From the cell containing the given text, extract its center point as (X, Y) coordinate. 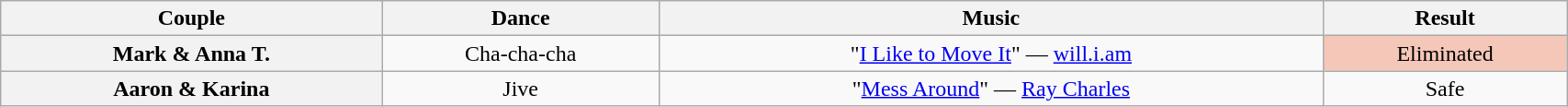
Safe (1444, 89)
Jive (521, 89)
Eliminated (1444, 53)
Result (1444, 18)
"I Like to Move It" — will.i.am (990, 53)
Cha-cha-cha (521, 53)
Aaron & Karina (191, 89)
Mark & Anna T. (191, 53)
Dance (521, 18)
Music (990, 18)
"Mess Around" — Ray Charles (990, 89)
Couple (191, 18)
